Find where the given text appears and provide that cell's center as [x, y] coordinate. 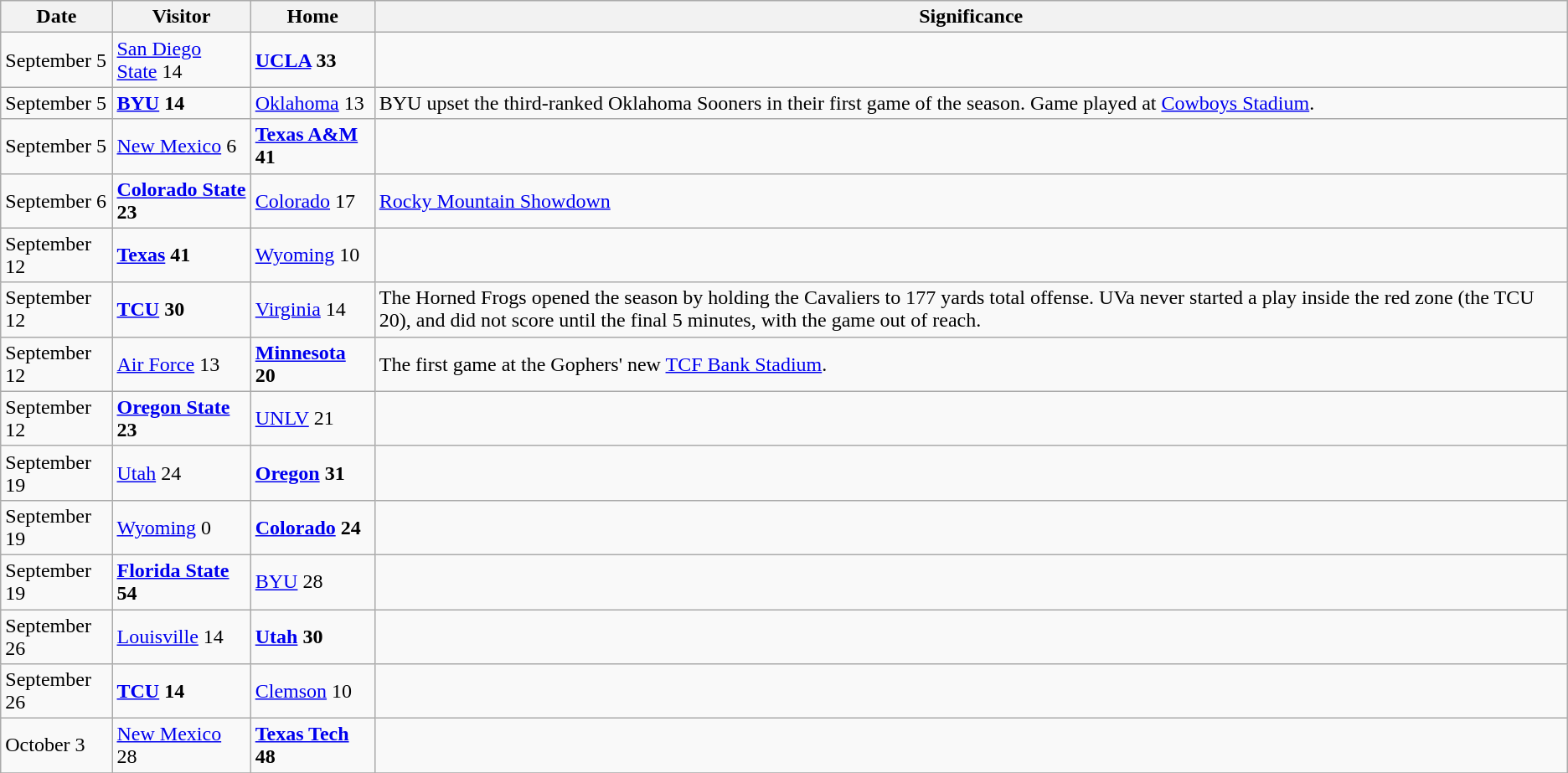
Minnesota 20 [312, 363]
New Mexico 28 [181, 745]
Colorado 24 [312, 528]
Date [57, 17]
BYU 28 [312, 581]
BYU 14 [181, 103]
Clemson 10 [312, 692]
Texas 41 [181, 255]
UCLA 33 [312, 60]
BYU upset the third-ranked Oklahoma Sooners in their first game of the season. Game played at Cowboys Stadium. [971, 103]
UNLV 21 [312, 419]
September 6 [57, 201]
Home [312, 17]
Oregon 31 [312, 472]
TCU 30 [181, 310]
October 3 [57, 745]
Colorado 17 [312, 201]
Texas Tech 48 [312, 745]
TCU 14 [181, 692]
Oklahoma 13 [312, 103]
New Mexico 6 [181, 146]
Utah 30 [312, 636]
Louisville 14 [181, 636]
Air Force 13 [181, 363]
San Diego State 14 [181, 60]
Virginia 14 [312, 310]
Wyoming 10 [312, 255]
Texas A&M 41 [312, 146]
Significance [971, 17]
The first game at the Gophers' new TCF Bank Stadium. [971, 363]
Oregon State 23 [181, 419]
Colorado State 23 [181, 201]
Wyoming 0 [181, 528]
Florida State 54 [181, 581]
Rocky Mountain Showdown [971, 201]
Visitor [181, 17]
Utah 24 [181, 472]
